Identify which cell holds the provided text, then report its (X, Y) central coordinate. 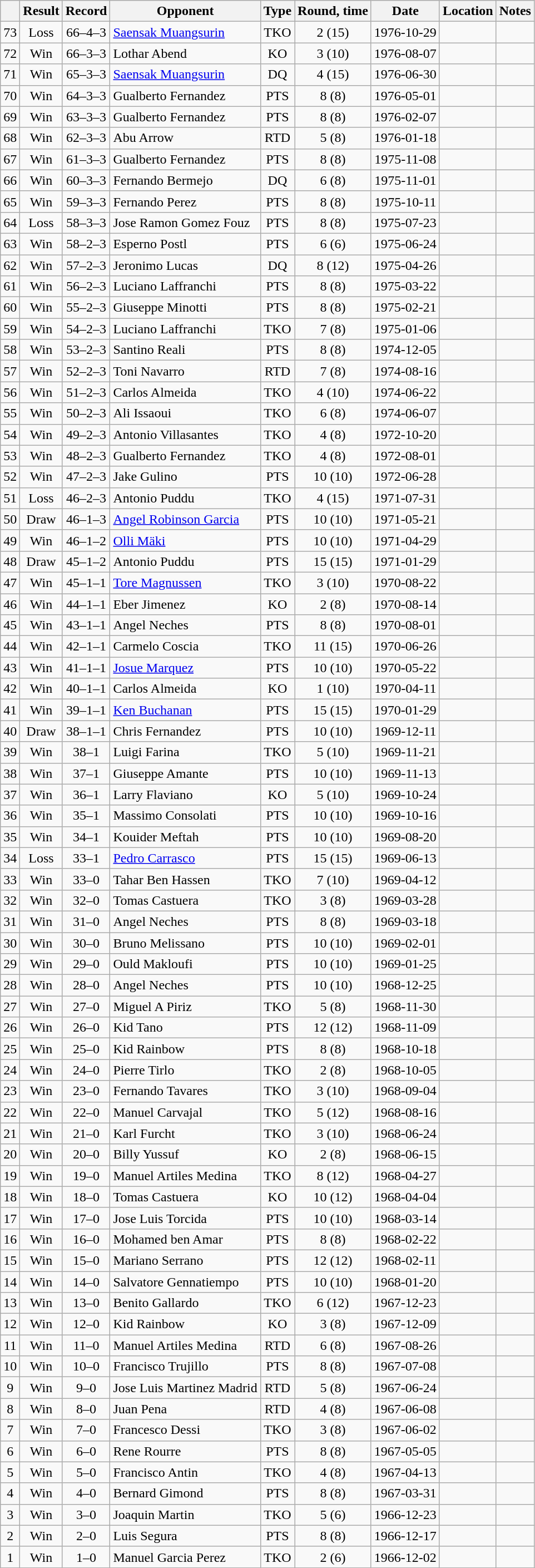
58–2–3 (86, 244)
20–0 (86, 1155)
Larry Flaviano (185, 795)
31 (10, 921)
33 (10, 879)
61 (10, 287)
1974-06-22 (405, 392)
32–0 (86, 900)
2 (15) (333, 32)
20 (10, 1155)
38–1 (86, 752)
11 (10, 1345)
29 (10, 964)
Pierre Tirlo (185, 1070)
Opponent (185, 11)
43–1–1 (86, 625)
1967-04-13 (405, 1472)
61–3–3 (86, 159)
1975-04-26 (405, 265)
17–0 (86, 1218)
54–2–3 (86, 329)
Fernando Perez (185, 201)
Jeronimo Lucas (185, 265)
38–1–1 (86, 731)
27–0 (86, 1007)
1972-06-28 (405, 477)
40 (10, 731)
Fernando Bermejo (185, 180)
1970-06-26 (405, 647)
4 (10) (333, 392)
Result (41, 11)
2 (6) (333, 1557)
39–1–1 (86, 710)
1969-11-13 (405, 773)
44 (10, 647)
Francisco Antin (185, 1472)
47 (10, 583)
65 (10, 201)
1970-04-11 (405, 689)
72 (10, 53)
Ould Makloufi (185, 964)
Pedro Carrasco (185, 858)
29–0 (86, 964)
6 (10, 1451)
1975-11-01 (405, 180)
12–0 (86, 1324)
1976-06-30 (405, 75)
Location (468, 11)
Abu Arrow (185, 138)
2–0 (86, 1536)
17 (10, 1218)
6–0 (86, 1451)
16–0 (86, 1239)
1970-08-14 (405, 604)
1976-02-07 (405, 117)
10 (10, 1367)
55–2–3 (86, 308)
58–3–3 (86, 223)
1969-02-01 (405, 943)
1968-03-14 (405, 1218)
63 (10, 244)
Lothar Abend (185, 53)
Olli Mäki (185, 540)
56–2–3 (86, 287)
1971-04-29 (405, 540)
Karl Furcht (185, 1133)
66–4–3 (86, 32)
1969-03-28 (405, 900)
1968-02-11 (405, 1260)
Bernard Gimond (185, 1493)
42–1–1 (86, 647)
1969-04-12 (405, 879)
1967-06-02 (405, 1430)
9 (10, 1388)
42 (10, 689)
8–0 (86, 1409)
Fernando Tavares (185, 1091)
Manuel Carvajal (185, 1112)
1968-06-15 (405, 1155)
57 (10, 371)
60 (10, 308)
1967-07-08 (405, 1367)
1976-05-01 (405, 96)
22–0 (86, 1112)
31–0 (86, 921)
54 (10, 435)
16 (10, 1239)
1970-05-22 (405, 668)
21–0 (86, 1133)
49 (10, 540)
1968-11-30 (405, 1007)
1976-10-29 (405, 32)
28–0 (86, 985)
37–1 (86, 773)
18 (10, 1197)
Carmelo Coscia (185, 647)
25 (10, 1049)
1968-12-25 (405, 985)
1966-12-23 (405, 1515)
45–1–1 (86, 583)
45 (10, 625)
Francisco Trujillo (185, 1367)
Esperno Postl (185, 244)
Giuseppe Minotti (185, 308)
11–0 (86, 1345)
1969-10-16 (405, 816)
Kouider Meftah (185, 837)
19–0 (86, 1176)
5 (6) (333, 1515)
59–3–3 (86, 201)
1975-07-23 (405, 223)
Tore Magnussen (185, 583)
55 (10, 413)
Kid Tano (185, 1028)
48 (10, 561)
Round, time (333, 11)
1974-06-07 (405, 413)
53 (10, 456)
56 (10, 392)
Luis Segura (185, 1536)
23 (10, 1091)
65–3–3 (86, 75)
73 (10, 32)
38 (10, 773)
15–0 (86, 1260)
46 (10, 604)
3–0 (86, 1515)
Miguel A Piriz (185, 1007)
Salvatore Gennatiempo (185, 1281)
6 (6) (333, 244)
57–2–3 (86, 265)
Mariano Serrano (185, 1260)
Angel Robinson Garcia (185, 519)
13–0 (86, 1303)
Record (86, 11)
1969-11-21 (405, 752)
Notes (515, 11)
11 (15) (333, 647)
1972-08-01 (405, 456)
1975-06-24 (405, 244)
Jake Gulino (185, 477)
Francesco Dessi (185, 1430)
1971-07-31 (405, 498)
1968-10-18 (405, 1049)
5 (10, 1472)
2 (10, 1536)
52–2–3 (86, 371)
59 (10, 329)
1966-12-02 (405, 1557)
9–0 (86, 1388)
18–0 (86, 1197)
47–2–3 (86, 477)
1967-05-05 (405, 1451)
Tahar Ben Hassen (185, 879)
53–2–3 (86, 350)
Santino Reali (185, 350)
1970-08-01 (405, 625)
23–0 (86, 1091)
1971-05-21 (405, 519)
70 (10, 96)
64–3–3 (86, 96)
50–2–3 (86, 413)
36–1 (86, 795)
1969-03-18 (405, 921)
27 (10, 1007)
7 (10) (333, 879)
1974-08-16 (405, 371)
25–0 (86, 1049)
48–2–3 (86, 456)
1975-02-21 (405, 308)
22 (10, 1112)
51–2–3 (86, 392)
58 (10, 350)
1969-12-11 (405, 731)
35 (10, 837)
Antonio Villasantes (185, 435)
13 (10, 1303)
68 (10, 138)
50 (10, 519)
8 (10, 1409)
30–0 (86, 943)
1967-12-23 (405, 1303)
1968-04-04 (405, 1197)
46–1–3 (86, 519)
46–2–3 (86, 498)
40–1–1 (86, 689)
10 (12) (333, 1197)
Chris Fernandez (185, 731)
49–2–3 (86, 435)
66–3–3 (86, 53)
1975-10-11 (405, 201)
46–1–2 (86, 540)
4 (10, 1493)
Massimo Consolati (185, 816)
Jose Luis Martinez Madrid (185, 1388)
6 (12) (333, 1303)
24 (10, 1070)
Toni Navarro (185, 371)
33–0 (86, 879)
34 (10, 858)
Ken Buchanan (185, 710)
15 (10, 1260)
1 (10) (333, 689)
5 (12) (333, 1112)
1976-01-18 (405, 138)
Mohamed ben Amar (185, 1239)
45–1–2 (86, 561)
35–1 (86, 816)
Giuseppe Amante (185, 773)
1970-01-29 (405, 710)
19 (10, 1176)
Joaquin Martin (185, 1515)
1969-01-25 (405, 964)
3 (10, 1515)
62–3–3 (86, 138)
21 (10, 1133)
37 (10, 795)
1966-12-17 (405, 1536)
44–1–1 (86, 604)
Type (277, 11)
5–0 (86, 1472)
1 (10, 1557)
1968-08-16 (405, 1112)
67 (10, 159)
Ali Issaoui (185, 413)
1967-06-08 (405, 1409)
7 (10, 1430)
14 (10, 1281)
52 (10, 477)
69 (10, 117)
1967-06-24 (405, 1388)
1970-08-22 (405, 583)
Luigi Farina (185, 752)
41 (10, 710)
1968-10-05 (405, 1070)
1967-03-31 (405, 1493)
Manuel Garcia Perez (185, 1557)
71 (10, 75)
1–0 (86, 1557)
1968-01-20 (405, 1281)
1969-06-13 (405, 858)
Eber Jimenez (185, 604)
1967-08-26 (405, 1345)
1971-01-29 (405, 561)
1975-03-22 (405, 287)
1968-09-04 (405, 1091)
1968-04-27 (405, 1176)
43 (10, 668)
41–1–1 (86, 668)
1968-11-09 (405, 1028)
32 (10, 900)
1968-02-22 (405, 1239)
Date (405, 11)
10–0 (86, 1367)
30 (10, 943)
33–1 (86, 858)
Jose Luis Torcida (185, 1218)
Juan Pena (185, 1409)
14–0 (86, 1281)
36 (10, 816)
4–0 (86, 1493)
1972-10-20 (405, 435)
63–3–3 (86, 117)
1975-01-06 (405, 329)
Billy Yussuf (185, 1155)
64 (10, 223)
26 (10, 1028)
7–0 (86, 1430)
Josue Marquez (185, 668)
1967-12-09 (405, 1324)
12 (10, 1324)
1968-06-24 (405, 1133)
28 (10, 985)
60–3–3 (86, 180)
Jose Ramon Gomez Fouz (185, 223)
1975-11-08 (405, 159)
1974-12-05 (405, 350)
62 (10, 265)
Rene Rourre (185, 1451)
1969-08-20 (405, 837)
24–0 (86, 1070)
66 (10, 180)
Benito Gallardo (185, 1303)
51 (10, 498)
1976-08-07 (405, 53)
1969-10-24 (405, 795)
39 (10, 752)
26–0 (86, 1028)
34–1 (86, 837)
Bruno Melissano (185, 943)
